Detect which cell encompasses the target text, then output its (X, Y) center coordinate. 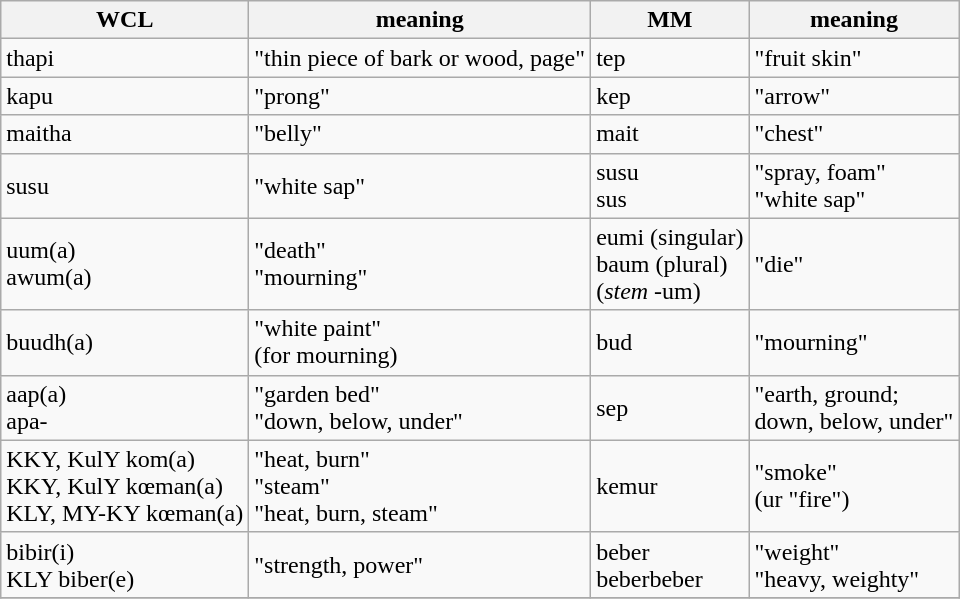
bibir(i) KLY biber(e) (125, 564)
beber beberbeber (670, 564)
"belly" (420, 134)
buudh(a) (125, 342)
tep (670, 58)
sep (670, 408)
"spray, foam" "white sap" (854, 186)
"weight" "heavy, weighty" (854, 564)
"chest" (854, 134)
"prong" (420, 96)
"white sap" (420, 186)
"heat, burn" "steam" "heat, burn, steam" (420, 486)
"garden bed""down, below, under" (420, 408)
uum(a) awum(a) (125, 264)
"arrow" (854, 96)
bud (670, 342)
"smoke" (ur "fire") (854, 486)
"earth, ground; down, below, under" (854, 408)
maitha (125, 134)
KKY, KulY kom(a) KKY, KulY kœman(a) KLY, MY-KY kœman(a) (125, 486)
MM (670, 20)
eumi (singular) baum (plural) (stem -um) (670, 264)
susu (125, 186)
"strength, power" (420, 564)
"death" "mourning" (420, 264)
thapi (125, 58)
"white paint" (for mourning) (420, 342)
"mourning" (854, 342)
"fruit skin" (854, 58)
kemur (670, 486)
kapu (125, 96)
aap(a) apa- (125, 408)
kep (670, 96)
susu sus (670, 186)
"thin piece of bark or wood, page" (420, 58)
WCL (125, 20)
"die" (854, 264)
mait (670, 134)
